Identify which cell holds the provided text, then report its (x, y) central coordinate. 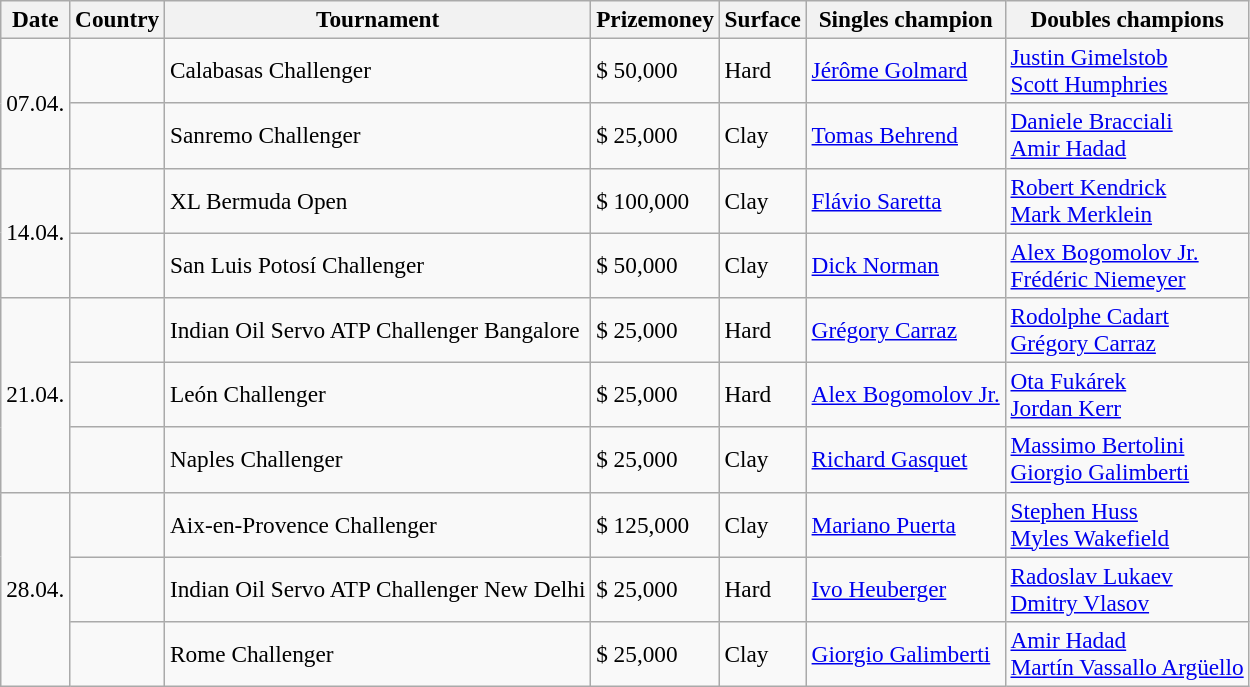
Indian Oil Servo ATP Challenger Bangalore (378, 330)
Giorgio Galimberti (906, 654)
Flávio Saretta (906, 200)
Grégory Carraz (906, 330)
Singles champion (906, 19)
Richard Gasquet (906, 460)
Radoslav Lukaev Dmitry Vlasov (1127, 588)
Country (118, 19)
28.04. (36, 589)
Aix-en-Provence Challenger (378, 524)
Doubles champions (1127, 19)
Robert Kendrick Mark Merklein (1127, 200)
Massimo Bertolini Giorgio Galimberti (1127, 460)
Mariano Puerta (906, 524)
14.04. (36, 233)
$ 100,000 (655, 200)
Daniele Bracciali Amir Hadad (1127, 136)
Ivo Heuberger (906, 588)
07.04. (36, 103)
Naples Challenger (378, 460)
León Challenger (378, 394)
Indian Oil Servo ATP Challenger New Delhi (378, 588)
Dick Norman (906, 264)
Rodolphe Cadart Grégory Carraz (1127, 330)
Sanremo Challenger (378, 136)
Calabasas Challenger (378, 70)
Alex Bogomolov Jr. Frédéric Niemeyer (1127, 264)
Tournament (378, 19)
Rome Challenger (378, 654)
San Luis Potosí Challenger (378, 264)
Stephen Huss Myles Wakefield (1127, 524)
Tomas Behrend (906, 136)
$ 125,000 (655, 524)
Date (36, 19)
Jérôme Golmard (906, 70)
Justin Gimelstob Scott Humphries (1127, 70)
21.04. (36, 394)
Amir Hadad Martín Vassallo Argüello (1127, 654)
Ota Fukárek Jordan Kerr (1127, 394)
Alex Bogomolov Jr. (906, 394)
XL Bermuda Open (378, 200)
Surface (762, 19)
Prizemoney (655, 19)
